Find where the given text appears and provide that cell's center as (X, Y) coordinate. 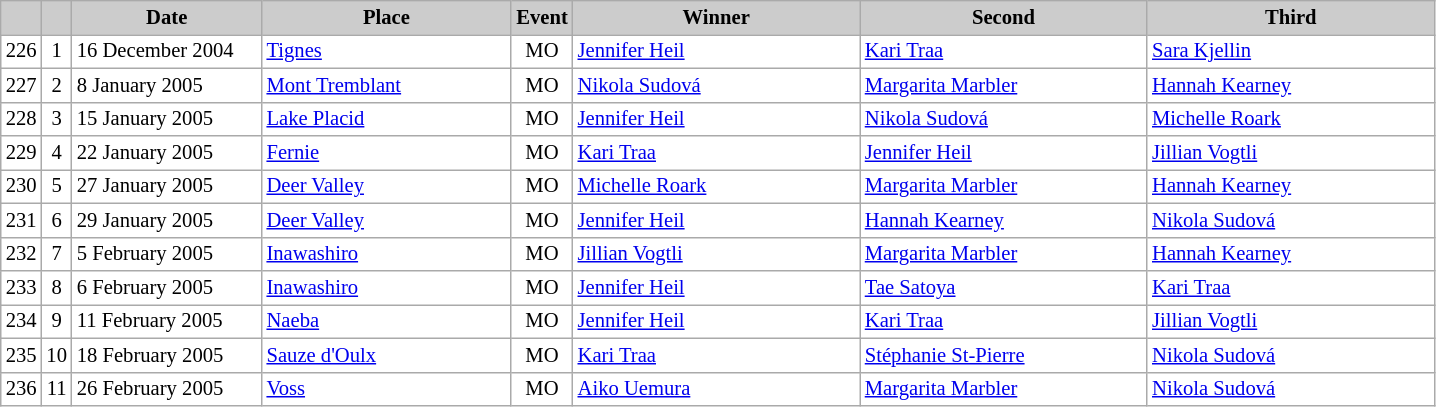
227 (22, 85)
2 (56, 85)
22 January 2005 (167, 153)
Tignes (387, 51)
Fernie (387, 153)
16 December 2004 (167, 51)
Mont Tremblant (387, 85)
229 (22, 153)
5 February 2005 (167, 254)
27 January 2005 (167, 186)
232 (22, 254)
236 (22, 389)
235 (22, 355)
Tae Satoya (1004, 287)
Date (167, 17)
18 February 2005 (167, 355)
228 (22, 119)
230 (22, 186)
1 (56, 51)
4 (56, 153)
6 February 2005 (167, 287)
233 (22, 287)
29 January 2005 (167, 220)
7 (56, 254)
6 (56, 220)
Stéphanie St-Pierre (1004, 355)
Event (542, 17)
8 (56, 287)
5 (56, 186)
Place (387, 17)
Sara Kjellin (1290, 51)
9 (56, 321)
226 (22, 51)
Winner (716, 17)
15 January 2005 (167, 119)
Second (1004, 17)
10 (56, 355)
26 February 2005 (167, 389)
Lake Placid (387, 119)
Naeba (387, 321)
231 (22, 220)
3 (56, 119)
11 February 2005 (167, 321)
234 (22, 321)
Voss (387, 389)
11 (56, 389)
Sauze d'Oulx (387, 355)
8 January 2005 (167, 85)
Aiko Uemura (716, 389)
Third (1290, 17)
